Output the (X, Y) coordinate of the center of the cell containing the given text.  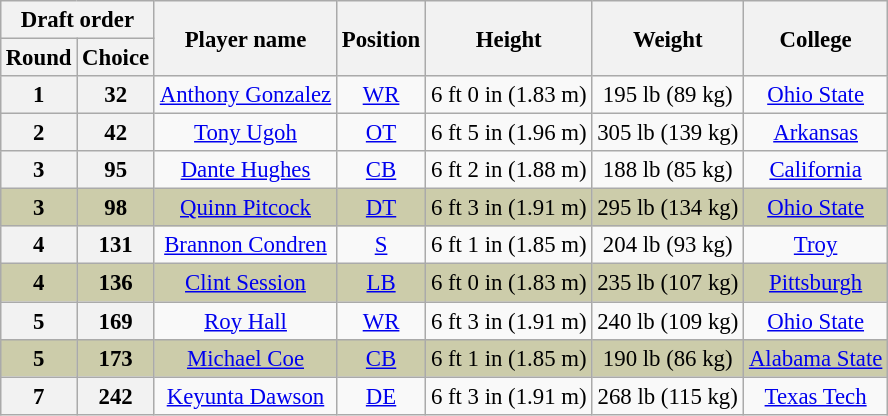
Troy (816, 245)
DE (382, 396)
195 lb (89 kg) (668, 95)
Pittsburgh (816, 283)
173 (116, 358)
S (382, 245)
Dante Hughes (245, 170)
Clint Session (245, 283)
Alabama State (816, 358)
Choice (116, 57)
32 (116, 95)
Texas Tech (816, 396)
98 (116, 208)
136 (116, 283)
131 (116, 245)
California (816, 170)
Keyunta Dawson (245, 396)
188 lb (85 kg) (668, 170)
LB (382, 283)
295 lb (134 kg) (668, 208)
190 lb (86 kg) (668, 358)
95 (116, 170)
Weight (668, 38)
OT (382, 133)
7 (38, 396)
305 lb (139 kg) (668, 133)
Player name (245, 38)
Michael Coe (245, 358)
Height (509, 38)
42 (116, 133)
Brannon Condren (245, 245)
235 lb (107 kg) (668, 283)
Tony Ugoh (245, 133)
6 ft 2 in (1.88 m) (509, 170)
204 lb (93 kg) (668, 245)
Round (38, 57)
College (816, 38)
169 (116, 321)
6 ft 5 in (1.96 m) (509, 133)
268 lb (115 kg) (668, 396)
Anthony Gonzalez (245, 95)
2 (38, 133)
242 (116, 396)
Quinn Pitcock (245, 208)
1 (38, 95)
Roy Hall (245, 321)
Position (382, 38)
Arkansas (816, 133)
DT (382, 208)
Draft order (77, 20)
240 lb (109 kg) (668, 321)
